Provide the [X, Y] coordinate of the cell's center where the given text is located.  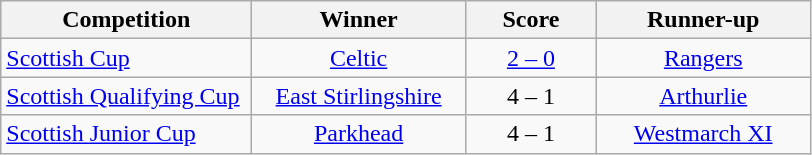
Scottish Cup [126, 58]
2 – 0 [530, 58]
Runner-up [703, 20]
Westmarch XI [703, 134]
Rangers [703, 58]
Competition [126, 20]
East Stirlingshire [359, 96]
Arthurlie [703, 96]
Scottish Qualifying Cup [126, 96]
Winner [359, 20]
Parkhead [359, 134]
Score [530, 20]
Scottish Junior Cup [126, 134]
Celtic [359, 58]
